From the cell containing the given text, extract its center point as [x, y] coordinate. 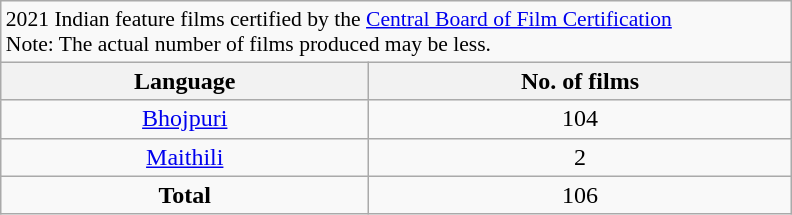
Bhojpuri [185, 119]
2 [580, 157]
2021 Indian feature films certified by the Central Board of Film CertificationNote: The actual number of films produced may be less. [396, 32]
Language [185, 81]
106 [580, 195]
Maithili [185, 157]
Total [185, 195]
104 [580, 119]
No. of films [580, 81]
